Find where the given text appears and provide that cell's center as (X, Y) coordinate. 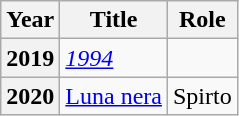
Spirto (202, 96)
Luna nera (114, 96)
1994 (114, 58)
Role (202, 20)
Title (114, 20)
2019 (30, 58)
Year (30, 20)
2020 (30, 96)
